Find where the given text appears and provide that cell's center as (X, Y) coordinate. 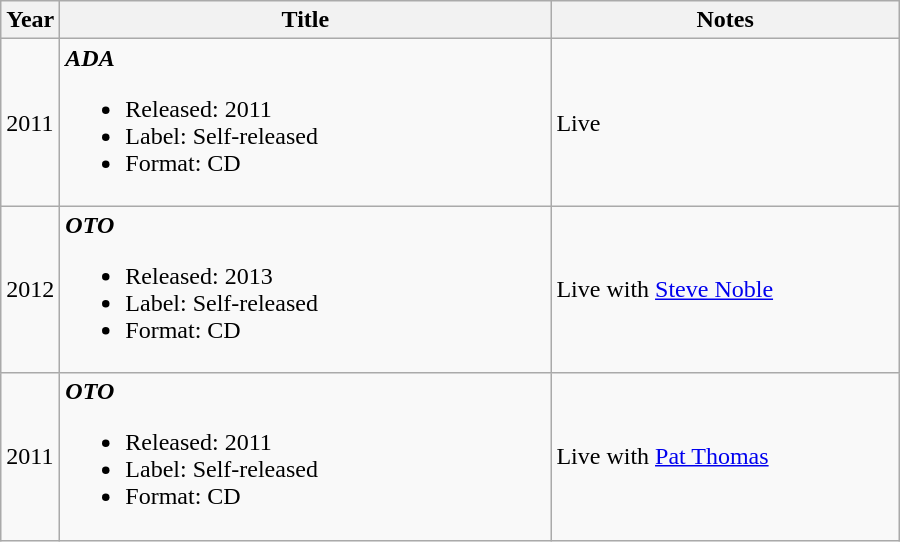
OTOReleased: 2011Label: Self-released Format: CD (306, 456)
Live (726, 122)
2012 (30, 290)
Notes (726, 20)
ADAReleased: 2011Label: Self-released Format: CD (306, 122)
Year (30, 20)
OTOReleased: 2013Label: Self-released Format: CD (306, 290)
Title (306, 20)
Live with Steve Noble (726, 290)
Live with Pat Thomas (726, 456)
